Provide the (X, Y) coordinate of the cell's center where the given text is located.  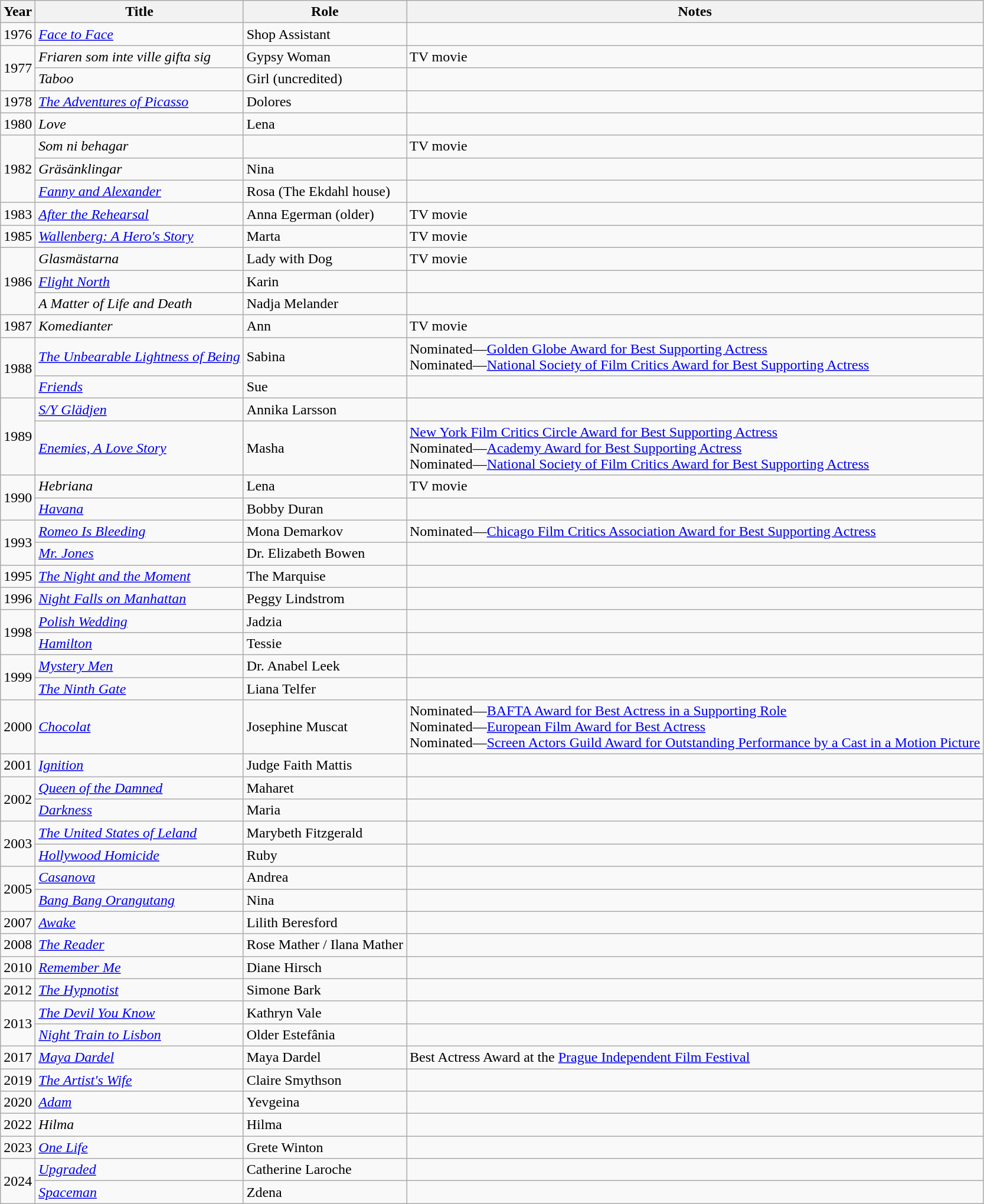
The Artist's Wife (139, 1079)
2002 (18, 799)
2013 (18, 1023)
Simone Bark (325, 990)
Anna Egerman (older) (325, 214)
1977 (18, 68)
The Night and the Moment (139, 576)
Nominated—Chicago Film Critics Association Award for Best Supporting Actress (694, 531)
Notes (694, 12)
Upgraded (139, 1170)
1995 (18, 576)
Darkness (139, 810)
One Life (139, 1147)
Masha (325, 448)
2023 (18, 1147)
Kathryn Vale (325, 1012)
2008 (18, 945)
Remember Me (139, 967)
Mystery Men (139, 666)
2022 (18, 1125)
The Reader (139, 945)
The Marquise (325, 576)
Annika Larsson (325, 410)
Zdena (325, 1192)
Karin (325, 282)
2000 (18, 727)
Josephine Muscat (325, 727)
Catherine Laroche (325, 1170)
2020 (18, 1102)
Friends (139, 387)
Sue (325, 387)
Queen of the Damned (139, 788)
Grete Winton (325, 1147)
The United States of Leland (139, 833)
1986 (18, 281)
Night Falls on Manhattan (139, 598)
Flight North (139, 282)
Face to Face (139, 34)
Love (139, 124)
Tessie (325, 643)
Havana (139, 509)
2010 (18, 967)
Som ni behagar (139, 146)
The Unbearable Lightness of Being (139, 356)
Night Train to Lisbon (139, 1035)
Judge Faith Mattis (325, 765)
1987 (18, 326)
Bobby Duran (325, 509)
The Devil You Know (139, 1012)
2024 (18, 1181)
Role (325, 12)
Rose Mather / Ilana Mather (325, 945)
Marybeth Fitzgerald (325, 833)
Liana Telfer (325, 689)
Lilith Beresford (325, 922)
Chocolat (139, 727)
Wallenberg: A Hero's Story (139, 236)
1999 (18, 677)
Fanny and Alexander (139, 191)
2005 (18, 889)
Ruby (325, 855)
Adam (139, 1102)
1976 (18, 34)
Polish Wedding (139, 621)
1996 (18, 598)
The Hypnotist (139, 990)
After the Rehearsal (139, 214)
Dr. Anabel Leek (325, 666)
Glasmästarna (139, 259)
2001 (18, 765)
Diane Hirsch (325, 967)
Title (139, 12)
1982 (18, 169)
S/Y Glädjen (139, 410)
Gräsänklingar (139, 169)
Romeo Is Bleeding (139, 531)
1998 (18, 632)
2007 (18, 922)
Dolores (325, 102)
Ann (325, 326)
A Matter of Life and Death (139, 304)
Mona Demarkov (325, 531)
2012 (18, 990)
1988 (18, 368)
Jadzia (325, 621)
The Adventures of Picasso (139, 102)
1983 (18, 214)
Best Actress Award at the Prague Independent Film Festival (694, 1057)
1990 (18, 498)
Casanova (139, 878)
Ignition (139, 765)
Maharet (325, 788)
The Ninth Gate (139, 689)
Bang Bang Orangutang (139, 900)
Enemies, A Love Story (139, 448)
Marta (325, 236)
Rosa (The Ekdahl house) (325, 191)
Komedianter (139, 326)
Older Estefânia (325, 1035)
Mr. Jones (139, 554)
Spaceman (139, 1192)
Girl (uncredited) (325, 79)
Claire Smythson (325, 1079)
Awake (139, 922)
Year (18, 12)
Andrea (325, 878)
Lady with Dog (325, 259)
Friaren som inte ville gifta sig (139, 57)
1978 (18, 102)
Gypsy Woman (325, 57)
Nominated—Golden Globe Award for Best Supporting ActressNominated—National Society of Film Critics Award for Best Supporting Actress (694, 356)
2017 (18, 1057)
Dr. Elizabeth Bowen (325, 554)
Hebriana (139, 486)
Yevgeina (325, 1102)
Hamilton (139, 643)
1989 (18, 437)
1985 (18, 236)
Shop Assistant (325, 34)
Peggy Lindstrom (325, 598)
1993 (18, 542)
2019 (18, 1079)
Maria (325, 810)
2003 (18, 844)
Hollywood Homicide (139, 855)
1980 (18, 124)
Sabina (325, 356)
Nadja Melander (325, 304)
Taboo (139, 79)
